Locate the cell with the specified text and output its [x, y] center coordinate. 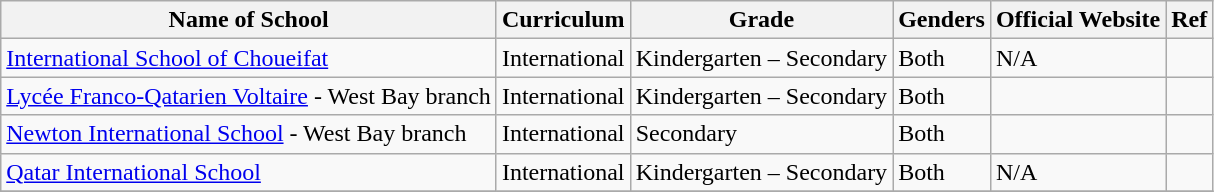
Genders [942, 20]
Grade [762, 20]
Newton International School - West Bay branch [249, 134]
Curriculum [563, 20]
Lycée Franco-Qatarien Voltaire - West Bay branch [249, 96]
International School of Choueifat [249, 58]
Secondary [762, 134]
Ref [1190, 20]
Qatar International School [249, 172]
Name of School [249, 20]
Official Website [1078, 20]
